Detect which cell encompasses the target text, then output its (x, y) center coordinate. 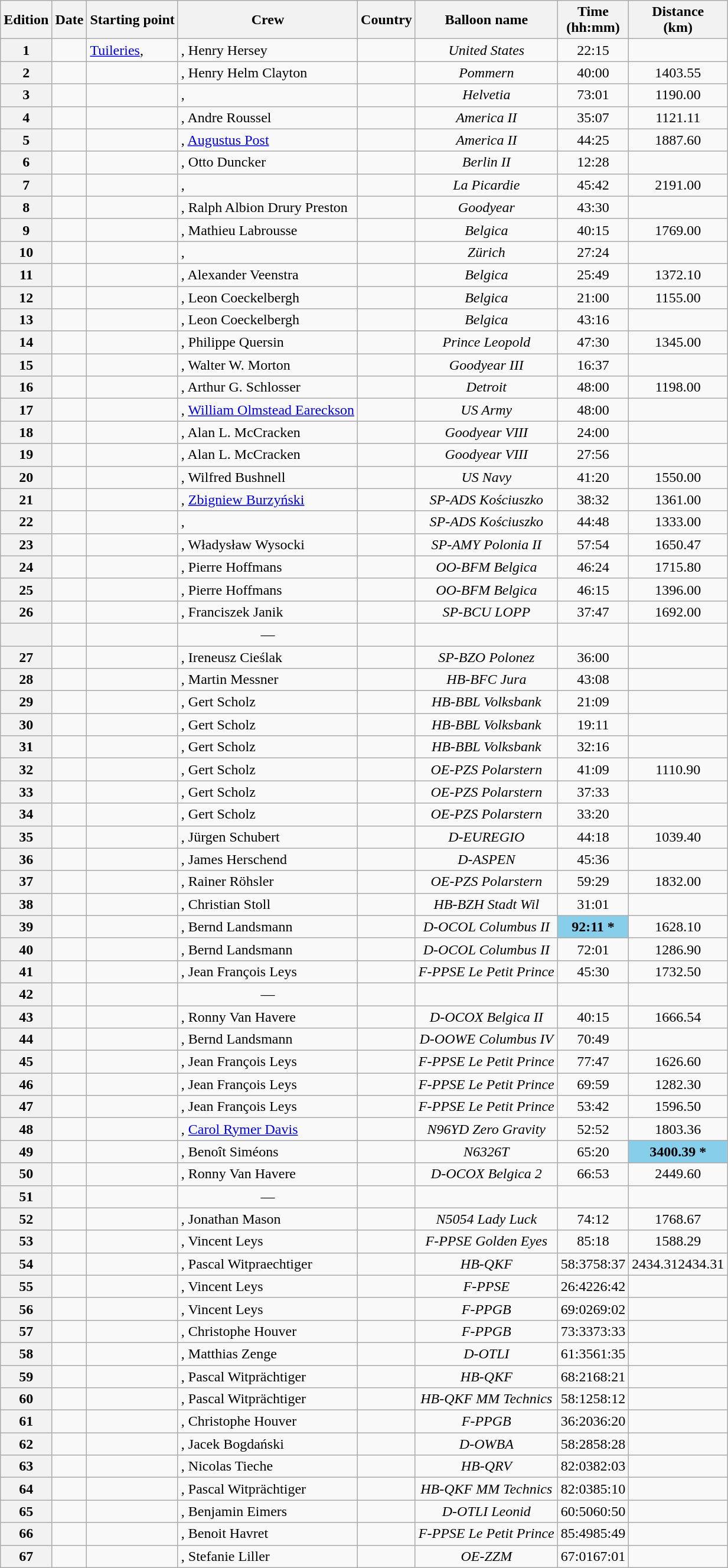
33 (26, 792)
27:56 (593, 455)
, Benoît Siméons (267, 1152)
1803.36 (678, 1129)
26:4226:42 (593, 1286)
68:2168:21 (593, 1377)
D-OCOX Belgica II (487, 1016)
, Christian Stoll (267, 904)
35:07 (593, 118)
38 (26, 904)
N5054 Lady Luck (487, 1219)
64 (26, 1489)
, Jürgen Schubert (267, 837)
5 (26, 140)
1155.00 (678, 297)
Zürich (487, 252)
19 (26, 455)
35 (26, 837)
61 (26, 1422)
, Władysław Wysocki (267, 545)
26 (26, 612)
67 (26, 1556)
1832.00 (678, 882)
32:16 (593, 747)
Edition (26, 20)
, Arthur G. Schlosser (267, 387)
Starting point (132, 20)
50 (26, 1174)
Goodyear III (487, 365)
46:15 (593, 589)
Pommern (487, 73)
73:01 (593, 95)
, Carol Rymer Davis (267, 1129)
54 (26, 1264)
65:20 (593, 1152)
, Jacek Bogdański (267, 1444)
1887.60 (678, 140)
37:33 (593, 792)
Time(hh:mm) (593, 20)
49 (26, 1152)
N6326T (487, 1152)
43:16 (593, 320)
8 (26, 207)
22 (26, 522)
15 (26, 365)
62 (26, 1444)
United States (487, 50)
1666.54 (678, 1016)
14 (26, 343)
, Zbigniew Burzyński (267, 500)
56 (26, 1309)
18 (26, 432)
52:52 (593, 1129)
1345.00 (678, 343)
47 (26, 1107)
36:00 (593, 657)
1282.30 (678, 1084)
9 (26, 230)
85:18 (593, 1241)
, Henry Hersey (267, 50)
, Benjamin Eimers (267, 1511)
43 (26, 1016)
, Walter W. Morton (267, 365)
21:09 (593, 702)
43:08 (593, 680)
, Wilfred Bushnell (267, 477)
1361.00 (678, 500)
27 (26, 657)
40:00 (593, 73)
52 (26, 1219)
D-OOWE Columbus IV (487, 1039)
Distance(km) (678, 20)
10 (26, 252)
44:48 (593, 522)
1588.29 (678, 1241)
48 (26, 1129)
Tuileries, (132, 50)
, Augustus Post (267, 140)
44 (26, 1039)
SP-AMY Polonia II (487, 545)
11 (26, 275)
32 (26, 770)
92:11 * (593, 927)
21:00 (593, 297)
La Picardie (487, 185)
F-PPSE Golden Eyes (487, 1241)
45:42 (593, 185)
4 (26, 118)
25:49 (593, 275)
1403.55 (678, 73)
69:59 (593, 1084)
31 (26, 747)
, Ireneusz Cieślak (267, 657)
N96YD Zero Gravity (487, 1129)
1732.50 (678, 972)
, James Herschend (267, 859)
Helvetia (487, 95)
60:5060:50 (593, 1511)
Balloon name (487, 20)
, Henry Helm Clayton (267, 73)
1692.00 (678, 612)
47:30 (593, 343)
30 (26, 725)
2191.00 (678, 185)
, Philippe Quersin (267, 343)
HB-BFC Jura (487, 680)
1 (26, 50)
3 (26, 95)
46 (26, 1084)
57:54 (593, 545)
12 (26, 297)
36 (26, 859)
D-OTLI Leonid (487, 1511)
1596.50 (678, 1107)
Country (387, 20)
45 (26, 1062)
37:47 (593, 612)
6 (26, 162)
D-ASPEN (487, 859)
17 (26, 410)
44:18 (593, 837)
, William Olmstead Eareckson (267, 410)
67:0167:01 (593, 1556)
US Navy (487, 477)
42 (26, 994)
61:3561:35 (593, 1354)
1286.90 (678, 949)
74:12 (593, 1219)
29 (26, 702)
28 (26, 680)
57 (26, 1331)
, Martin Messner (267, 680)
22:15 (593, 50)
D-EUREGIO (487, 837)
Prince Leopold (487, 343)
63 (26, 1466)
1039.40 (678, 837)
53:42 (593, 1107)
, Rainer Röhsler (267, 882)
58:2858:28 (593, 1444)
16 (26, 387)
59 (26, 1377)
D-OTLI (487, 1354)
16:37 (593, 365)
34 (26, 814)
41 (26, 972)
HB-BZH Stadt Wil (487, 904)
Detroit (487, 387)
85:4985:49 (593, 1534)
1333.00 (678, 522)
D-OCOX Belgica 2 (487, 1174)
24:00 (593, 432)
39 (26, 927)
3400.39 * (678, 1152)
Date (70, 20)
65 (26, 1511)
, Mathieu Labrousse (267, 230)
OE-ZZM (487, 1556)
40 (26, 949)
1121.11 (678, 118)
Berlin II (487, 162)
23 (26, 545)
21 (26, 500)
46:24 (593, 567)
36:2036:20 (593, 1422)
13 (26, 320)
55 (26, 1286)
20 (26, 477)
41:20 (593, 477)
70:49 (593, 1039)
58:3758:37 (593, 1264)
D-OWBA (487, 1444)
1198.00 (678, 387)
1768.67 (678, 1219)
69:0269:02 (593, 1309)
, Matthias Zenge (267, 1354)
33:20 (593, 814)
, Jonathan Mason (267, 1219)
24 (26, 567)
Crew (267, 20)
1190.00 (678, 95)
HB-QRV (487, 1466)
SP-BZO Polonez (487, 657)
53 (26, 1241)
1550.00 (678, 477)
, Andre Roussel (267, 118)
38:32 (593, 500)
44:25 (593, 140)
7 (26, 185)
1650.47 (678, 545)
45:36 (593, 859)
, Benoit Havret (267, 1534)
73:3373:33 (593, 1331)
25 (26, 589)
41:09 (593, 770)
59:29 (593, 882)
58 (26, 1354)
19:11 (593, 725)
2449.60 (678, 1174)
, Otto Duncker (267, 162)
1110.90 (678, 770)
1396.00 (678, 589)
2434.312434.31 (678, 1264)
, Franciszek Janik (267, 612)
1626.60 (678, 1062)
51 (26, 1197)
45:30 (593, 972)
1715.80 (678, 567)
66 (26, 1534)
82:0385:10 (593, 1489)
58:1258:12 (593, 1399)
43:30 (593, 207)
, Alexander Veenstra (267, 275)
27:24 (593, 252)
1372.10 (678, 275)
1628.10 (678, 927)
72:01 (593, 949)
Goodyear (487, 207)
12:28 (593, 162)
60 (26, 1399)
SP-BCU LOPP (487, 612)
66:53 (593, 1174)
82:0382:03 (593, 1466)
F-PPSE (487, 1286)
31:01 (593, 904)
, Stefanie Liller (267, 1556)
1769.00 (678, 230)
, Pascal Witpraechtiger (267, 1264)
77:47 (593, 1062)
, Ralph Albion Drury Preston (267, 207)
37 (26, 882)
US Army (487, 410)
2 (26, 73)
, Nicolas Tieche (267, 1466)
